Locate the cell with the specified text and output its [X, Y] center coordinate. 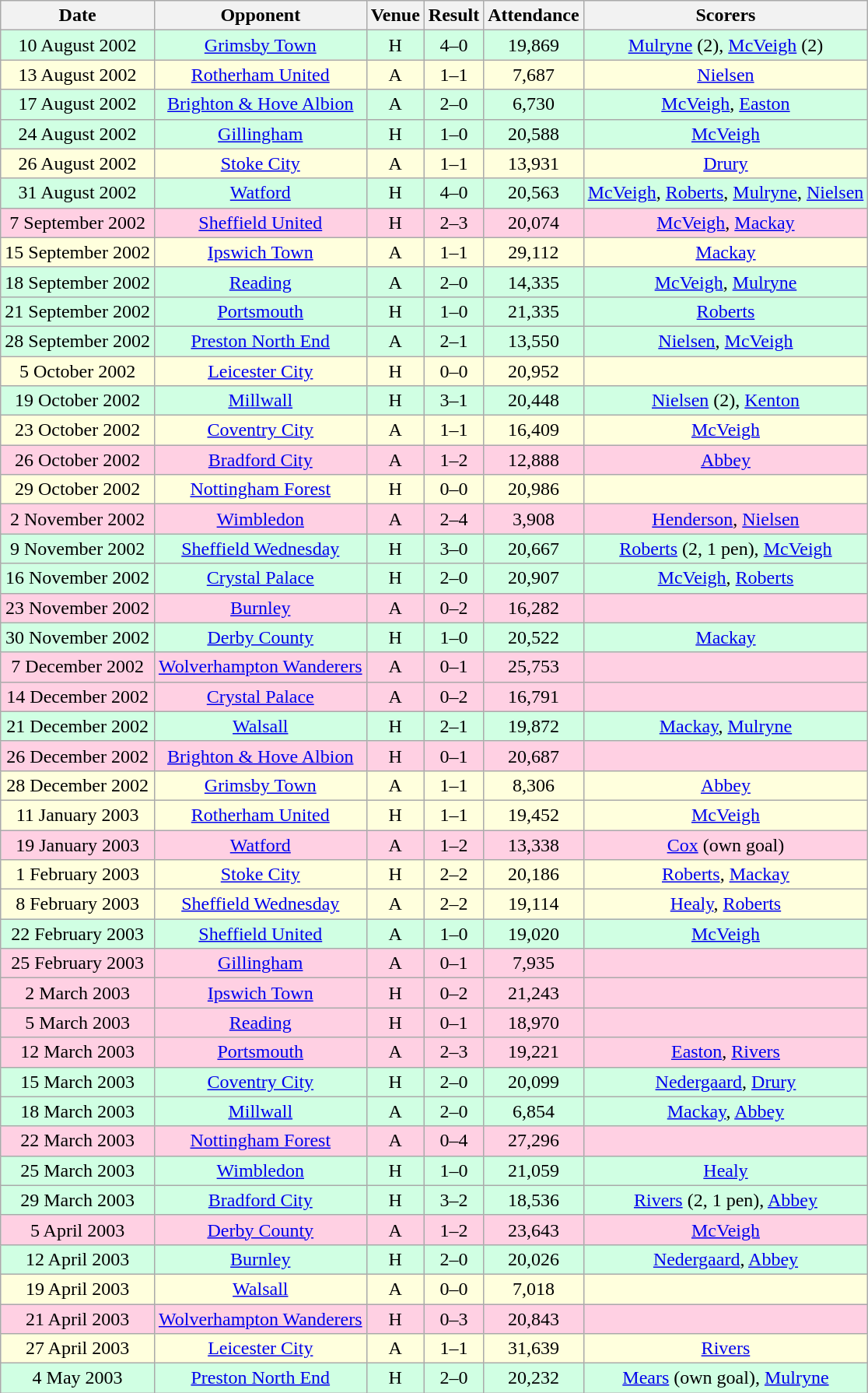
18 March 2003 [78, 1111]
20,687 [534, 756]
7 September 2002 [78, 223]
Mackay, Abbey [726, 1111]
20,522 [534, 637]
Date [78, 16]
2 March 2003 [78, 993]
3–0 [453, 549]
21 April 2003 [78, 1319]
Nedergaard, Drury [726, 1082]
Rivers [726, 1349]
15 September 2002 [78, 252]
20,186 [534, 875]
26 December 2002 [78, 756]
29,112 [534, 252]
20,588 [534, 134]
21 September 2002 [78, 311]
8 February 2003 [78, 904]
7 December 2002 [78, 667]
5 March 2003 [78, 1023]
6,854 [534, 1111]
12,888 [534, 460]
19,872 [534, 726]
2 November 2002 [78, 519]
18 September 2002 [78, 282]
20,099 [534, 1082]
5 April 2003 [78, 1230]
Rivers (2, 1 pen), Abbey [726, 1200]
18,536 [534, 1200]
31 August 2002 [78, 193]
20,026 [534, 1259]
12 April 2003 [78, 1259]
3,908 [534, 519]
19 October 2002 [78, 401]
26 October 2002 [78, 460]
Scorers [726, 16]
Mackay, Mulryne [726, 726]
10 August 2002 [78, 45]
13 August 2002 [78, 75]
27 April 2003 [78, 1349]
Opponent [260, 16]
Healy, Roberts [726, 904]
28 September 2002 [78, 341]
Mears (own goal), Mulryne [726, 1378]
22 March 2003 [78, 1141]
16,409 [534, 430]
21 December 2002 [78, 726]
1 February 2003 [78, 875]
31,639 [534, 1349]
26 August 2002 [78, 163]
Cox (own goal) [726, 844]
13,931 [534, 163]
5 October 2002 [78, 371]
Venue [395, 16]
20,986 [534, 489]
19,020 [534, 934]
McVeigh, Roberts, Mulryne, Nielsen [726, 193]
27,296 [534, 1141]
16 November 2002 [78, 578]
20,667 [534, 549]
13,550 [534, 341]
20,952 [534, 371]
0–3 [453, 1319]
Nedergaard, Abbey [726, 1259]
2–4 [453, 519]
Roberts, Mackay [726, 875]
23 November 2002 [78, 608]
16,282 [534, 608]
12 March 2003 [78, 1052]
20,907 [534, 578]
4 May 2003 [78, 1378]
13,338 [534, 844]
20,232 [534, 1378]
22 February 2003 [78, 934]
29 October 2002 [78, 489]
3–2 [453, 1200]
Drury [726, 163]
7,687 [534, 75]
18,970 [534, 1023]
6,730 [534, 104]
McVeigh, Easton [726, 104]
McVeigh, Roberts [726, 578]
19,452 [534, 815]
19,221 [534, 1052]
19,869 [534, 45]
7,935 [534, 963]
17 August 2002 [78, 104]
8,306 [534, 785]
14,335 [534, 282]
7,018 [534, 1289]
23,643 [534, 1230]
21,243 [534, 993]
Henderson, Nielsen [726, 519]
Nielsen, McVeigh [726, 341]
28 December 2002 [78, 785]
Easton, Rivers [726, 1052]
Result [453, 16]
Nielsen (2), Kenton [726, 401]
9 November 2002 [78, 549]
McVeigh, Mulryne [726, 282]
Attendance [534, 16]
Nielsen [726, 75]
20,448 [534, 401]
3–1 [453, 401]
30 November 2002 [78, 637]
14 December 2002 [78, 696]
21,059 [534, 1170]
23 October 2002 [78, 430]
Healy [726, 1170]
20,074 [534, 223]
15 March 2003 [78, 1082]
29 March 2003 [78, 1200]
20,843 [534, 1319]
25 March 2003 [78, 1170]
21,335 [534, 311]
20,563 [534, 193]
McVeigh, Mackay [726, 223]
25 February 2003 [78, 963]
25,753 [534, 667]
19,114 [534, 904]
Roberts [726, 311]
0–4 [453, 1141]
19 April 2003 [78, 1289]
19 January 2003 [78, 844]
Roberts (2, 1 pen), McVeigh [726, 549]
Mulryne (2), McVeigh (2) [726, 45]
24 August 2002 [78, 134]
16,791 [534, 696]
11 January 2003 [78, 815]
